Pinpoint the cell where the given text exists, returning its [x, y] midpoint coordinate. 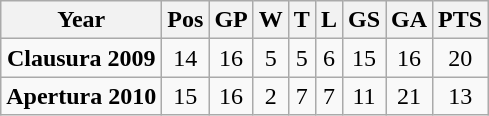
PTS [460, 20]
20 [460, 58]
L [328, 20]
6 [328, 58]
Year [82, 20]
2 [270, 96]
T [302, 20]
11 [364, 96]
Apertura 2010 [82, 96]
GA [410, 20]
GS [364, 20]
Pos [186, 20]
GP [231, 20]
W [270, 20]
Clausura 2009 [82, 58]
13 [460, 96]
21 [410, 96]
14 [186, 58]
